Determine the (x, y) coordinate at the center of the cell enclosing the given text.  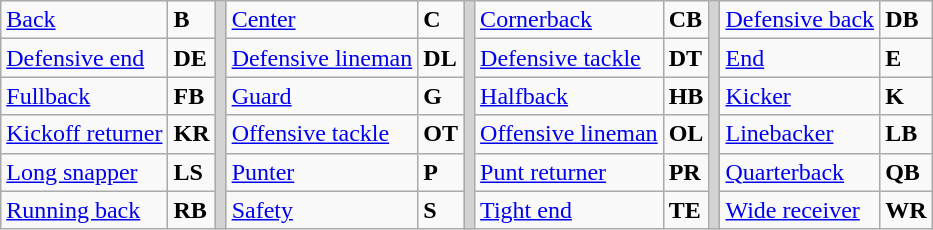
Defensive tackle (570, 58)
Safety (322, 210)
CB (686, 20)
K (906, 96)
Guard (322, 96)
C (441, 20)
Punt returner (570, 172)
LB (906, 134)
Long snapper (84, 172)
Punter (322, 172)
FB (192, 96)
Quarterback (800, 172)
End (800, 58)
Defensive end (84, 58)
Running back (84, 210)
E (906, 58)
Halfback (570, 96)
Center (322, 20)
DB (906, 20)
Offensive tackle (322, 134)
Tight end (570, 210)
DE (192, 58)
S (441, 210)
Fullback (84, 96)
HB (686, 96)
P (441, 172)
OL (686, 134)
RB (192, 210)
G (441, 96)
DL (441, 58)
OT (441, 134)
Back (84, 20)
DT (686, 58)
LS (192, 172)
Defensive back (800, 20)
Kickoff returner (84, 134)
Defensive lineman (322, 58)
Offensive lineman (570, 134)
TE (686, 210)
B (192, 20)
Linebacker (800, 134)
Kicker (800, 96)
KR (192, 134)
WR (906, 210)
Wide receiver (800, 210)
Cornerback (570, 20)
PR (686, 172)
QB (906, 172)
